Locate the cell with the specified text and output its (X, Y) center coordinate. 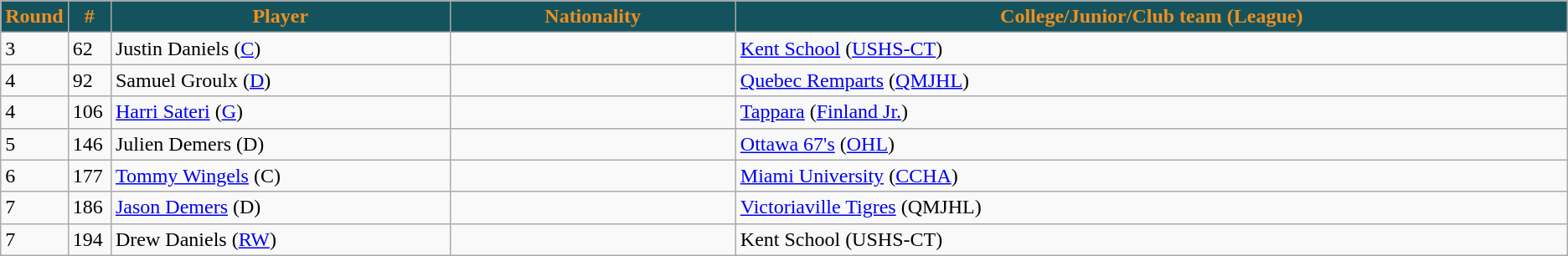
106 (89, 112)
6 (34, 176)
Victoriaville Tigres (QMJHL) (1151, 207)
177 (89, 176)
Julien Demers (D) (280, 144)
# (89, 17)
Quebec Remparts (QMJHL) (1151, 80)
College/Junior/Club team (League) (1151, 17)
Samuel Groulx (D) (280, 80)
186 (89, 207)
92 (89, 80)
Drew Daniels (RW) (280, 239)
Nationality (593, 17)
Tommy Wingels (C) (280, 176)
Jason Demers (D) (280, 207)
Ottawa 67's (OHL) (1151, 144)
Justin Daniels (C) (280, 49)
146 (89, 144)
Round (34, 17)
5 (34, 144)
3 (34, 49)
194 (89, 239)
Tappara (Finland Jr.) (1151, 112)
Miami University (CCHA) (1151, 176)
Player (280, 17)
Harri Sateri (G) (280, 112)
62 (89, 49)
